Return [x, y] of the center of cell containing provided text 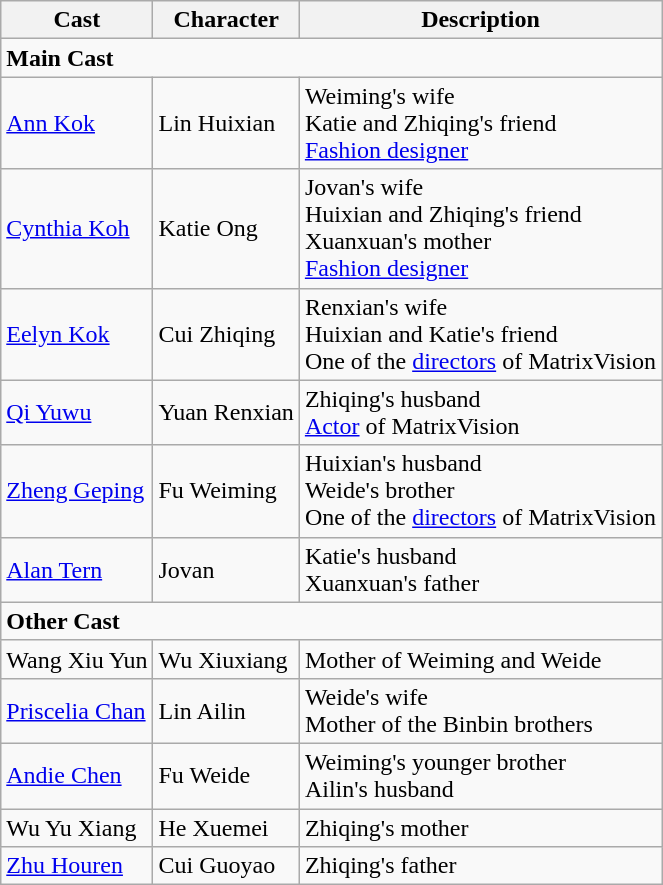
Wang Xiu Yun [77, 659]
Mother of Weiming and Weide [480, 659]
Yuan Renxian [226, 412]
Fu Weide [226, 776]
Jovan [226, 570]
Eelyn Kok [77, 334]
Qi Yuwu [77, 412]
Lin Huixian [226, 123]
He Xuemei [226, 827]
Zhu Houren [77, 866]
Main Cast [332, 58]
Ann Kok [77, 123]
Cui Guoyao [226, 866]
Weiming's wife Katie and Zhiqing's friend Fashion designer [480, 123]
Cynthia Koh [77, 228]
Alan Tern [77, 570]
Katie's husband Xuanxuan's father [480, 570]
Description [480, 20]
Character [226, 20]
Fu Weiming [226, 491]
Wu Xiuxiang [226, 659]
Lin Ailin [226, 710]
Zhiqing's mother [480, 827]
Priscelia Chan [77, 710]
Weide's wife Mother of the Binbin brothers [480, 710]
Zhiqing's father [480, 866]
Jovan's wife Huixian and Zhiqing's friend Xuanxuan's mother Fashion designer [480, 228]
Weiming's younger brother Ailin's husband [480, 776]
Cui Zhiqing [226, 334]
Zhiqing's husband Actor of MatrixVision [480, 412]
Renxian's wife Huixian and Katie's friend One of the directors of MatrixVision [480, 334]
Zheng Geping [77, 491]
Wu Yu Xiang [77, 827]
Huixian's husband Weide's brother One of the directors of MatrixVision [480, 491]
Katie Ong [226, 228]
Cast [77, 20]
Andie Chen [77, 776]
Other Cast [332, 621]
